Search for the cell housing the specified text and yield its [x, y] center coordinate. 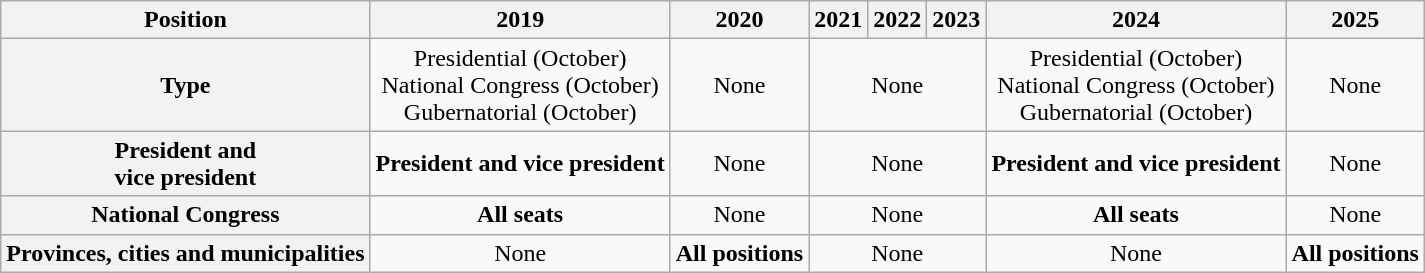
2019 [520, 20]
2020 [739, 20]
Position [186, 20]
Type [186, 85]
2024 [1136, 20]
2021 [838, 20]
2025 [1355, 20]
Provinces, cities and municipalities [186, 253]
2023 [956, 20]
2022 [898, 20]
President andvice president [186, 164]
National Congress [186, 215]
